Extract the (X, Y) coordinate from the center of the cell holding the provided text.  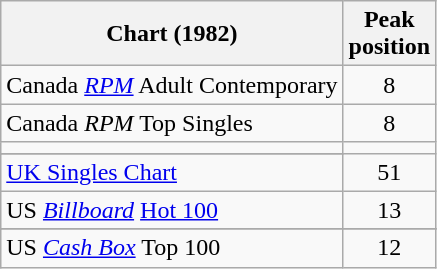
US Cash Box Top 100 (172, 248)
Canada RPM Adult Contemporary (172, 85)
US Billboard Hot 100 (172, 210)
Chart (1982) (172, 34)
51 (389, 172)
Canada RPM Top Singles (172, 123)
UK Singles Chart (172, 172)
13 (389, 210)
12 (389, 248)
Peakposition (389, 34)
